Provide the [X, Y] coordinate of the cell's center where the given text is located.  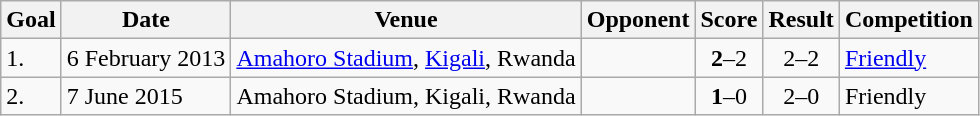
Goal [31, 20]
Competition [908, 20]
6 February 2013 [146, 58]
Opponent [638, 20]
1–0 [729, 96]
Date [146, 20]
Result [801, 20]
2. [31, 96]
Score [729, 20]
1. [31, 58]
2–0 [801, 96]
7 June 2015 [146, 96]
Venue [406, 20]
